Identify which cell holds the provided text, then report its (x, y) central coordinate. 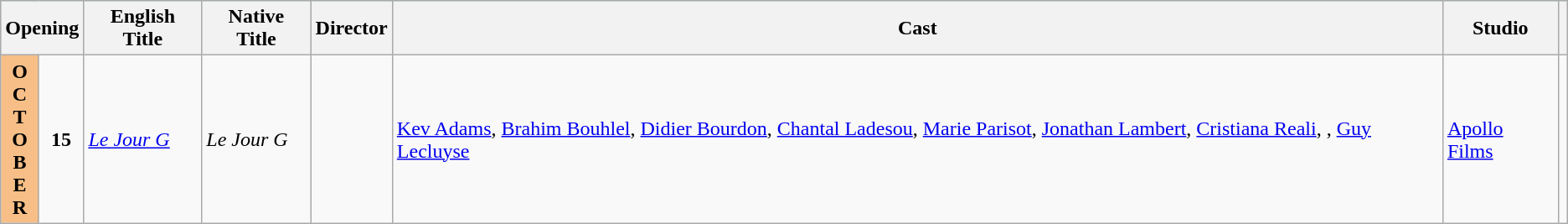
OCTOBER (20, 139)
Kev Adams, Brahim Bouhlel, Didier Bourdon, Chantal Ladesou, Marie Parisot, Jonathan Lambert, Cristiana Reali, , Guy Lecluyse (917, 139)
Director (352, 29)
15 (61, 139)
English Title (142, 29)
Studio (1500, 29)
Cast (917, 29)
Native Title (256, 29)
Apollo Films (1500, 139)
Opening (42, 29)
